For the text-containing cell, return its midpoint in (X, Y) coordinate format. 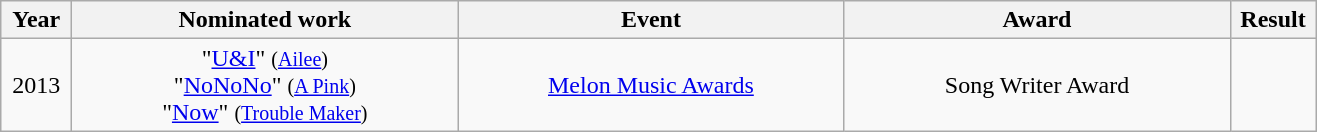
Event (651, 20)
Nominated work (265, 20)
"U&I" (Ailee)"NoNoNo" (A Pink)"Now" (Trouble Maker) (265, 85)
Result (1273, 20)
Year (36, 20)
Award (1037, 20)
Melon Music Awards (651, 85)
Song Writer Award (1037, 85)
2013 (36, 85)
